Extract the [x, y] coordinate from the center of the cell holding the provided text.  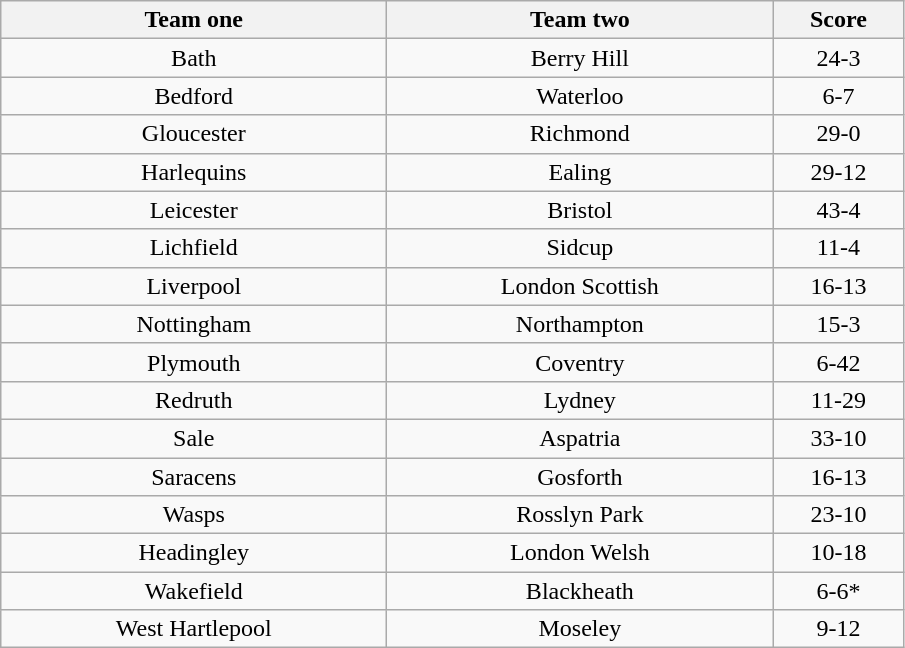
6-7 [838, 96]
Moseley [580, 629]
Lydney [580, 400]
Plymouth [194, 362]
43-4 [838, 210]
Bedford [194, 96]
Sale [194, 438]
Ealing [580, 172]
24-3 [838, 58]
29-12 [838, 172]
Nottingham [194, 324]
Liverpool [194, 286]
Bristol [580, 210]
11-4 [838, 248]
29-0 [838, 134]
Coventry [580, 362]
Waterloo [580, 96]
Lichfield [194, 248]
Score [838, 20]
15-3 [838, 324]
Harlequins [194, 172]
Wasps [194, 515]
Blackheath [580, 591]
Rosslyn Park [580, 515]
11-29 [838, 400]
Team one [194, 20]
6-6* [838, 591]
Bath [194, 58]
Gosforth [580, 477]
10-18 [838, 553]
Saracens [194, 477]
London Welsh [580, 553]
Wakefield [194, 591]
9-12 [838, 629]
Sidcup [580, 248]
Berry Hill [580, 58]
Richmond [580, 134]
West Hartlepool [194, 629]
Redruth [194, 400]
33-10 [838, 438]
Northampton [580, 324]
23-10 [838, 515]
Team two [580, 20]
Gloucester [194, 134]
Aspatria [580, 438]
Leicester [194, 210]
6-42 [838, 362]
London Scottish [580, 286]
Headingley [194, 553]
